Detect which cell encompasses the target text, then output its [X, Y] center coordinate. 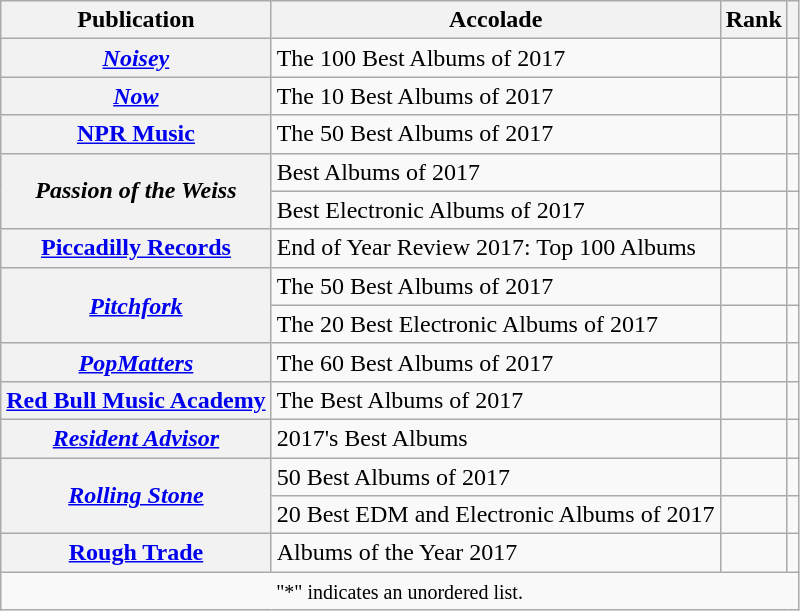
50 Best Albums of 2017 [496, 477]
PopMatters [136, 362]
Rank [754, 20]
The 10 Best Albums of 2017 [496, 96]
"*" indicates an unordered list. [400, 591]
End of Year Review 2017: Top 100 Albums [496, 248]
Best Electronic Albums of 2017 [496, 210]
Piccadilly Records [136, 248]
Best Albums of 2017 [496, 172]
The 60 Best Albums of 2017 [496, 362]
Passion of the Weiss [136, 191]
Albums of the Year 2017 [496, 553]
2017's Best Albums [496, 438]
Noisey [136, 58]
Pitchfork [136, 305]
Resident Advisor [136, 438]
Rough Trade [136, 553]
Accolade [496, 20]
The Best Albums of 2017 [496, 400]
Rolling Stone [136, 496]
The 100 Best Albums of 2017 [496, 58]
Red Bull Music Academy [136, 400]
Publication [136, 20]
The 20 Best Electronic Albums of 2017 [496, 324]
20 Best EDM and Electronic Albums of 2017 [496, 515]
NPR Music [136, 134]
Now [136, 96]
